Identify which cell holds the provided text, then report its (X, Y) central coordinate. 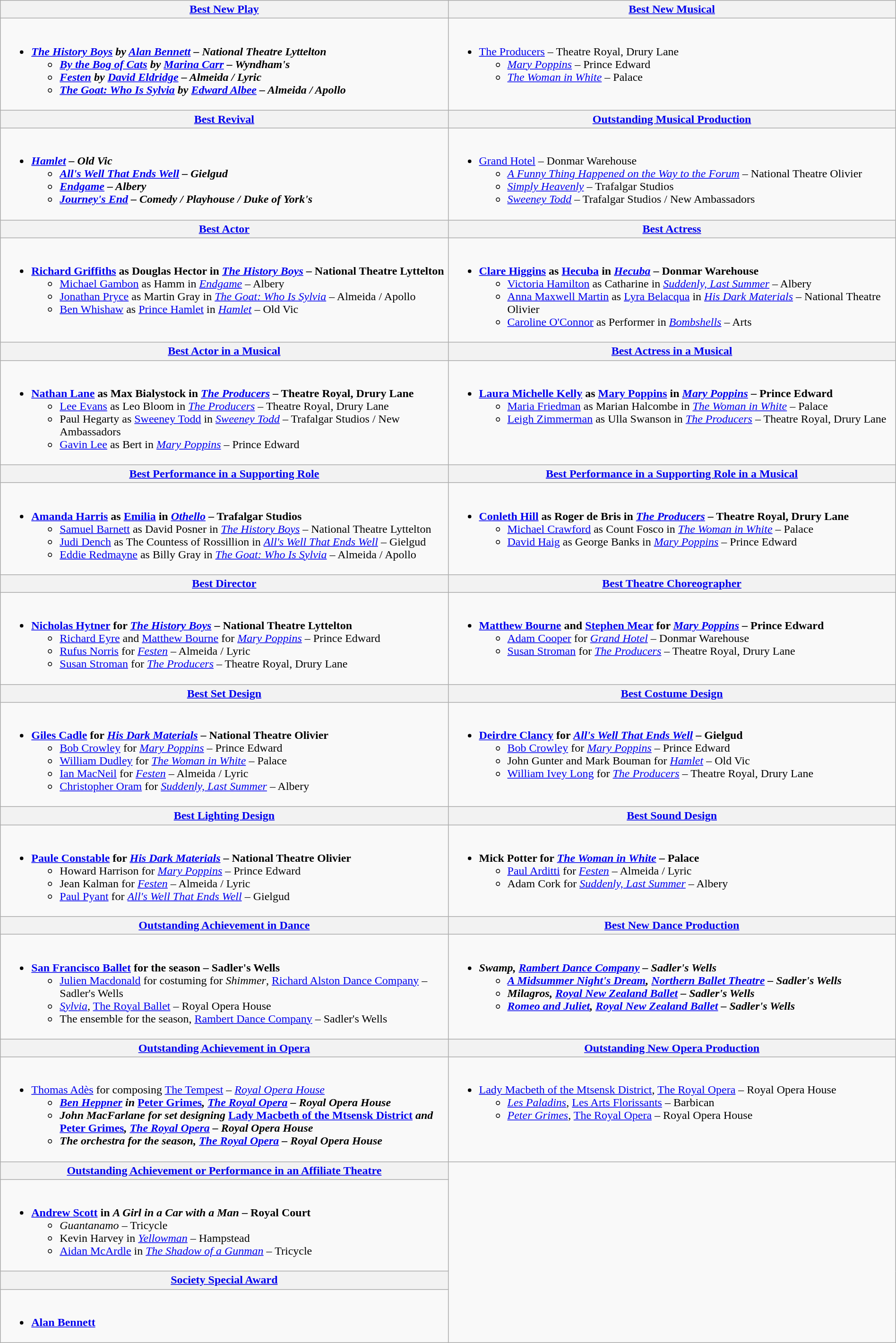
The Producers – Theatre Royal, Drury LaneMary Poppins – Prince EdwardThe Woman in White – Palace (672, 64)
Outstanding Achievement in Opera (224, 1048)
Best Actress (672, 229)
Best Actor (224, 229)
Outstanding Achievement or Performance in an Affiliate Theatre (224, 1170)
Best Director (224, 583)
Society Special Award (224, 1280)
Outstanding Musical Production (672, 119)
Best Set Design (224, 693)
Best New Musical (672, 9)
Mick Potter for The Woman in White – PalacePaul Arditti for Festen – Almeida / LyricAdam Cork for Suddenly, Last Summer – Albery (672, 871)
Alan Bennett (224, 1316)
Best Lighting Design (224, 816)
Best Theatre Choreographer (672, 583)
Best New Play (224, 9)
Outstanding New Opera Production (672, 1048)
Best Revival (224, 119)
Best Performance in a Supporting Role in a Musical (672, 474)
Best New Dance Production (672, 926)
Best Sound Design (672, 816)
Outstanding Achievement in Dance (224, 926)
Best Actress in a Musical (672, 351)
Best Actor in a Musical (224, 351)
Best Performance in a Supporting Role (224, 474)
Hamlet – Old VicAll's Well That Ends Well – GielgudEndgame – AlberyJourney's End – Comedy / Playhouse / Duke of York's (224, 174)
Best Costume Design (672, 693)
